Extract the (X, Y) coordinate from the center of the cell holding the provided text.  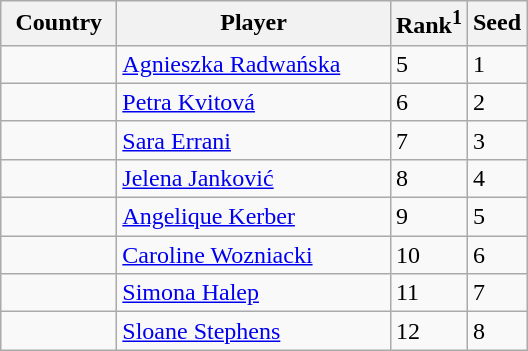
Player (254, 24)
Petra Kvitová (254, 102)
Sara Errani (254, 140)
9 (428, 217)
Jelena Janković (254, 178)
4 (496, 178)
12 (428, 331)
1 (496, 64)
Caroline Wozniacki (254, 255)
11 (428, 293)
Agnieszka Radwańska (254, 64)
Angelique Kerber (254, 217)
3 (496, 140)
10 (428, 255)
Rank1 (428, 24)
Country (59, 24)
Sloane Stephens (254, 331)
Seed (496, 24)
Simona Halep (254, 293)
2 (496, 102)
